Pinpoint the cell where the given text exists, returning its [x, y] midpoint coordinate. 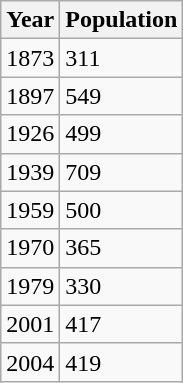
311 [122, 58]
Population [122, 20]
709 [122, 172]
499 [122, 134]
1970 [30, 248]
549 [122, 96]
330 [122, 286]
2004 [30, 362]
1926 [30, 134]
1979 [30, 286]
419 [122, 362]
1959 [30, 210]
365 [122, 248]
Year [30, 20]
2001 [30, 324]
1939 [30, 172]
500 [122, 210]
1873 [30, 58]
1897 [30, 96]
417 [122, 324]
